From the cell containing the given text, extract its center point as (X, Y) coordinate. 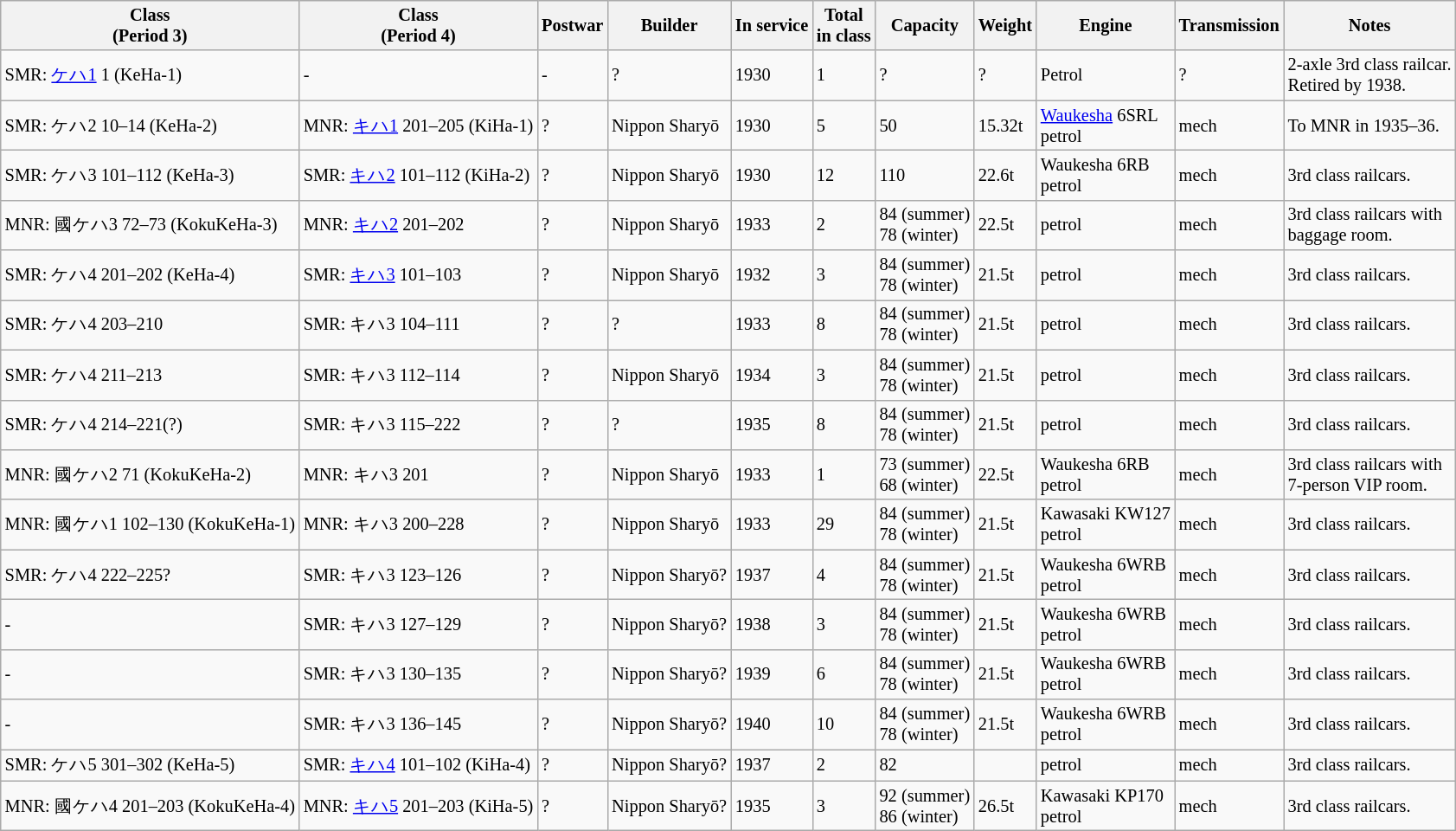
82 (925, 765)
SMR: ケハ4 211–213 (151, 375)
SMR: キハ3 136–145 (419, 725)
1934 (772, 375)
SMR: ケハ5 301–302 (KeHa-5) (151, 765)
SMR: キハ3 112–114 (419, 375)
12 (844, 175)
MNR: キハ1 201–205 (KiHa-1) (419, 126)
MNR: キハ2 201–202 (419, 225)
Builder (670, 25)
26.5t (1005, 806)
1940 (772, 725)
92 (summer)86 (winter) (925, 806)
6 (844, 674)
5 (844, 126)
Transmission (1229, 25)
15.32t (1005, 126)
SMR: キハ3 101–103 (419, 275)
SMR: ケハ2 10–14 (KeHa-2) (151, 126)
3rd class railcars withbaggage room. (1370, 225)
Postwar (573, 25)
Kawasaki KW127petrol (1106, 525)
MNR: 國ケハ1 102–130 (KokuKeHa-1) (151, 525)
1938 (772, 624)
SMR: ケハ1 1 (KeHa-1) (151, 75)
1939 (772, 674)
MNR: 國ケハ2 71 (KokuKeHa-2) (151, 474)
SMR: キハ2 101–112 (KiHa-2) (419, 175)
1932 (772, 275)
3rd class railcars with7-person VIP room. (1370, 474)
MNR: キハ5 201–203 (KiHa-5) (419, 806)
SMR: キハ4 101–102 (KiHa-4) (419, 765)
SMR: キハ3 104–111 (419, 325)
SMR: ケハ4 201–202 (KeHa-4) (151, 275)
Class(Period 4) (419, 25)
29 (844, 525)
MNR: キハ3 201 (419, 474)
MNR: キハ3 200–228 (419, 525)
SMR: ケハ4 222–225? (151, 575)
MNR: 國ケハ3 72–73 (KokuKeHa-3) (151, 225)
Weight (1005, 25)
SMR: ケハ4 203–210 (151, 325)
110 (925, 175)
50 (925, 126)
Petrol (1106, 75)
SMR: キハ3 127–129 (419, 624)
SMR: ケハ4 214–221(?) (151, 425)
SMR: キハ3 130–135 (419, 674)
Waukesha 6SRLpetrol (1106, 126)
Kawasaki KP170petrol (1106, 806)
MNR: 國ケハ4 201–203 (KokuKeHa-4) (151, 806)
SMR: キハ3 123–126 (419, 575)
To MNR in 1935–36. (1370, 126)
Class(Period 3) (151, 25)
73 (summer)68 (winter) (925, 474)
2-axle 3rd class railcar.Retired by 1938. (1370, 75)
SMR: キハ3 115–222 (419, 425)
22.6t (1005, 175)
In service (772, 25)
10 (844, 725)
Engine (1106, 25)
SMR: ケハ3 101–112 (KeHa-3) (151, 175)
Totalin class (844, 25)
4 (844, 575)
Notes (1370, 25)
Capacity (925, 25)
